For the text-containing cell, return its midpoint in [x, y] coordinate format. 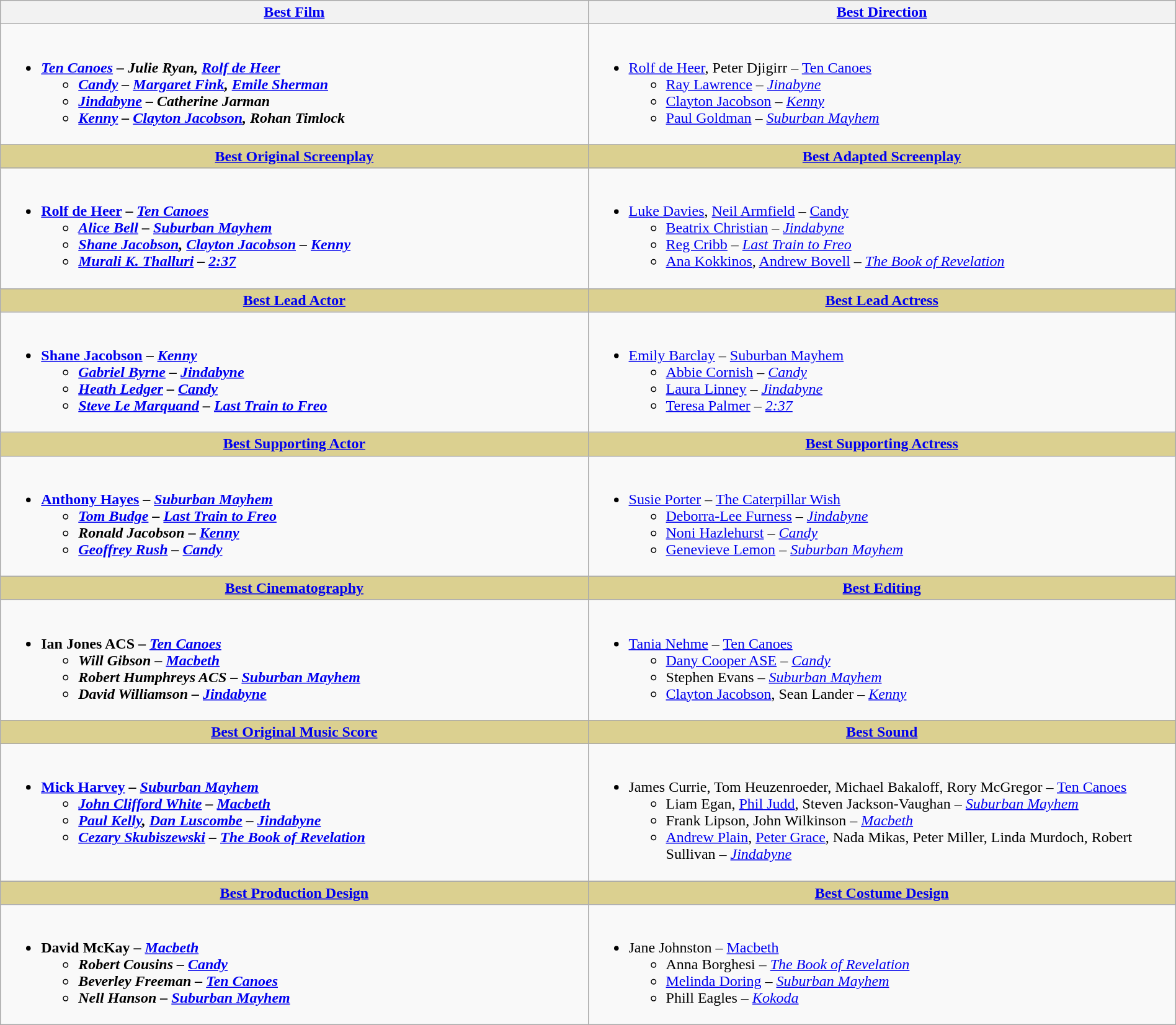
Best Cinematography [294, 588]
Tania Nehme – Ten CanoesDany Cooper ASE – CandyStephen Evans – Suburban MayhemClayton Jacobson, Sean Lander – Kenny [882, 660]
Best Direction [882, 12]
Best Lead Actress [882, 300]
Emily Barclay – Suburban MayhemAbbie Cornish – CandyLaura Linney – JindabyneTeresa Palmer – 2:37 [882, 372]
Luke Davies, Neil Armfield – CandyBeatrix Christian – JindabyneReg Cribb – Last Train to FreoAna Kokkinos, Andrew Bovell – The Book of Revelation [882, 228]
Best Sound [882, 732]
Best Production Design [294, 892]
Susie Porter – The Caterpillar WishDeborra-Lee Furness – JindabyneNoni Hazlehurst – CandyGenevieve Lemon – Suburban Mayhem [882, 516]
Ian Jones ACS – Ten CanoesWill Gibson – MacbethRobert Humphreys ACS – Suburban MayhemDavid Williamson – Jindabyne [294, 660]
Best Original Music Score [294, 732]
Best Original Screenplay [294, 156]
Best Adapted Screenplay [882, 156]
Anthony Hayes – Suburban MayhemTom Budge – Last Train to FreoRonald Jacobson – KennyGeoffrey Rush – Candy [294, 516]
Best Lead Actor [294, 300]
Rolf de Heer – Ten CanoesAlice Bell – Suburban MayhemShane Jacobson, Clayton Jacobson – KennyMurali K. Thalluri – 2:37 [294, 228]
Best Editing [882, 588]
Best Film [294, 12]
Jane Johnston – MacbethAnna Borghesi – The Book of RevelationMelinda Doring – Suburban MayhemPhill Eagles – Kokoda [882, 965]
Mick Harvey – Suburban MayhemJohn Clifford White – MacbethPaul Kelly, Dan Luscombe – JindabyneCezary Skubiszewski – The Book of Revelation [294, 812]
Shane Jacobson – KennyGabriel Byrne – JindabyneHeath Ledger – CandySteve Le Marquand – Last Train to Freo [294, 372]
Best Supporting Actor [294, 444]
Best Supporting Actress [882, 444]
Rolf de Heer, Peter Djigirr – Ten CanoesRay Lawrence – JinabyneClayton Jacobson – KennyPaul Goldman – Suburban Mayhem [882, 84]
Best Costume Design [882, 892]
Ten Canoes – Julie Ryan, Rolf de HeerCandy – Margaret Fink, Emile ShermanJindabyne – Catherine JarmanKenny – Clayton Jacobson, Rohan Timlock [294, 84]
David McKay – MacbethRobert Cousins – CandyBeverley Freeman – Ten CanoesNell Hanson – Suburban Mayhem [294, 965]
